From the cell containing the given text, extract its center point as [X, Y] coordinate. 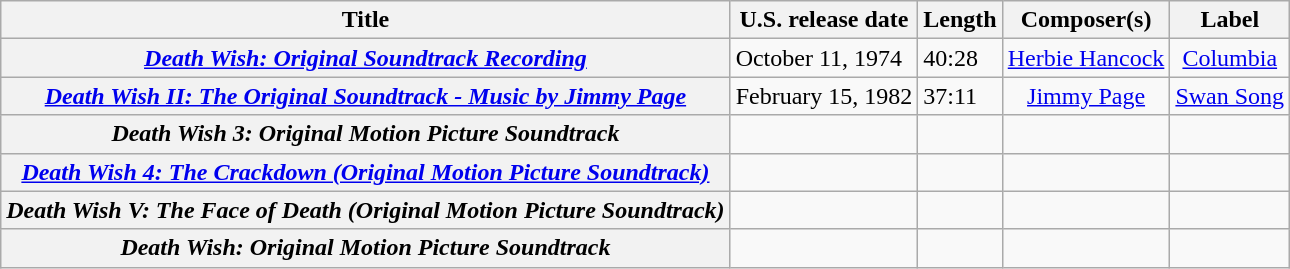
Composer(s) [1086, 20]
Jimmy Page [1086, 96]
Herbie Hancock [1086, 58]
Title [366, 20]
Death Wish 4: The Crackdown (Original Motion Picture Soundtrack) [366, 172]
Death Wish 3: Original Motion Picture Soundtrack [366, 134]
Death Wish V: The Face of Death (Original Motion Picture Soundtrack) [366, 210]
Swan Song [1230, 96]
40:28 [960, 58]
October 11, 1974 [824, 58]
Label [1230, 20]
U.S. release date [824, 20]
Death Wish: Original Soundtrack Recording [366, 58]
Columbia [1230, 58]
37:11 [960, 96]
February 15, 1982 [824, 96]
Length [960, 20]
Death Wish II: The Original Soundtrack - Music by Jimmy Page [366, 96]
Death Wish: Original Motion Picture Soundtrack [366, 248]
